Identify which cell holds the provided text, then report its [x, y] central coordinate. 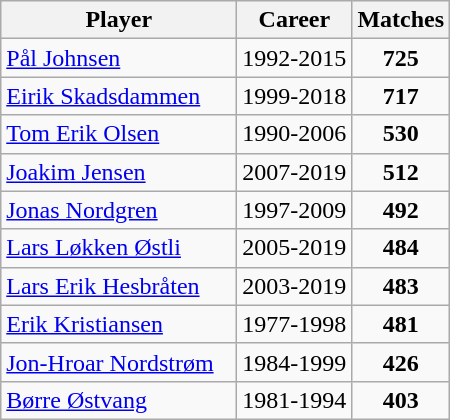
717 [401, 96]
Player [119, 20]
Pål Johnsen [119, 58]
Joakim Jensen [119, 172]
Lars Erik Hesbråten [119, 286]
2005-2019 [294, 248]
492 [401, 210]
725 [401, 58]
Erik Kristiansen [119, 324]
Tom Erik Olsen [119, 134]
Career [294, 20]
2007-2019 [294, 172]
1981-1994 [294, 400]
403 [401, 400]
1990-2006 [294, 134]
Lars Løkken Østli [119, 248]
1999-2018 [294, 96]
512 [401, 172]
1977-1998 [294, 324]
1984-1999 [294, 362]
483 [401, 286]
Jon-Hroar Nordstrøm [119, 362]
481 [401, 324]
Jonas Nordgren [119, 210]
2003-2019 [294, 286]
1997-2009 [294, 210]
530 [401, 134]
Eirik Skadsdammen [119, 96]
Matches [401, 20]
426 [401, 362]
Børre Østvang [119, 400]
484 [401, 248]
1992-2015 [294, 58]
